Return [x, y] of the center of cell containing provided text 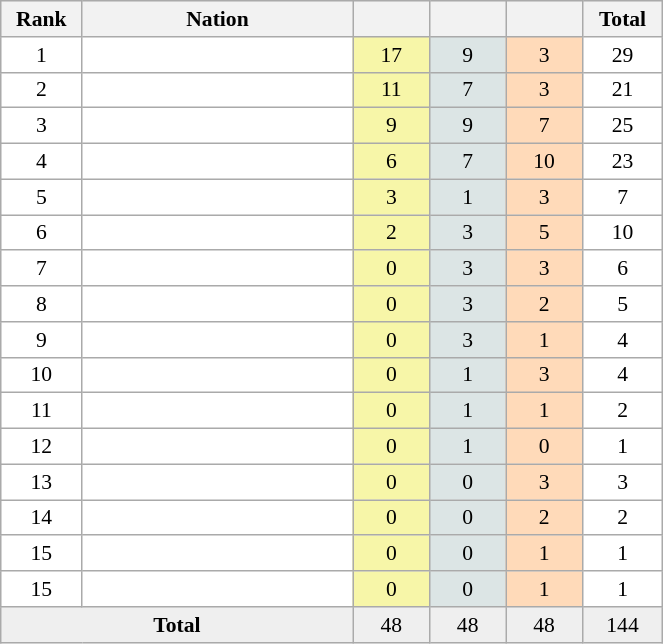
21 [622, 90]
25 [622, 126]
29 [622, 55]
Nation [218, 19]
12 [42, 447]
8 [42, 304]
13 [42, 482]
14 [42, 518]
23 [622, 162]
17 [391, 55]
Rank [42, 19]
144 [622, 625]
